Find where the given text appears and provide that cell's center as [x, y] coordinate. 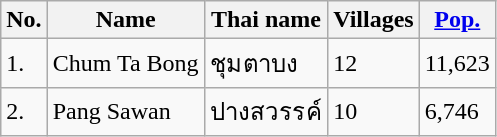
ชุมตาบง [266, 64]
Villages [374, 20]
1. [24, 64]
11,623 [457, 64]
Chum Ta Bong [126, 64]
6,746 [457, 112]
10 [374, 112]
No. [24, 20]
12 [374, 64]
2. [24, 112]
Pang Sawan [126, 112]
Name [126, 20]
Pop. [457, 20]
ปางสวรรค์ [266, 112]
Thai name [266, 20]
